Locate the cell with the specified text and output its [x, y] center coordinate. 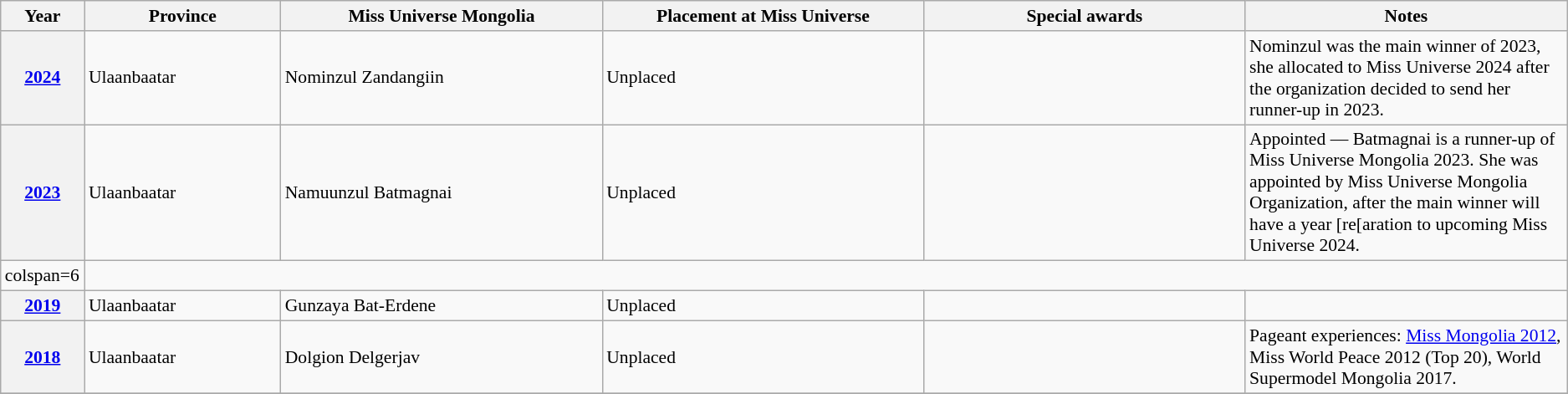
Nominzul Zandangiin [442, 78]
2024 [43, 78]
Notes [1407, 16]
Namuunzul Batmagnai [442, 192]
Province [182, 16]
Pageant experiences: Miss Mongolia 2012, Miss World Peace 2012 (Top 20), World Supermodel Mongolia 2017. [1407, 356]
Gunzaya Bat-Erdene [442, 306]
Nominzul was the main winner of 2023, she allocated to Miss Universe 2024 after the organization decided to send her runner-up in 2023. [1407, 78]
2018 [43, 356]
Miss Universe Mongolia [442, 16]
Placement at Miss Universe [763, 16]
Year [43, 16]
Special awards [1085, 16]
2019 [43, 306]
2023 [43, 192]
Dolgion Delgerjav [442, 356]
colspan=6 [43, 276]
